Capture the cell that displays the provided text and extract its [X, Y] central coordinate. 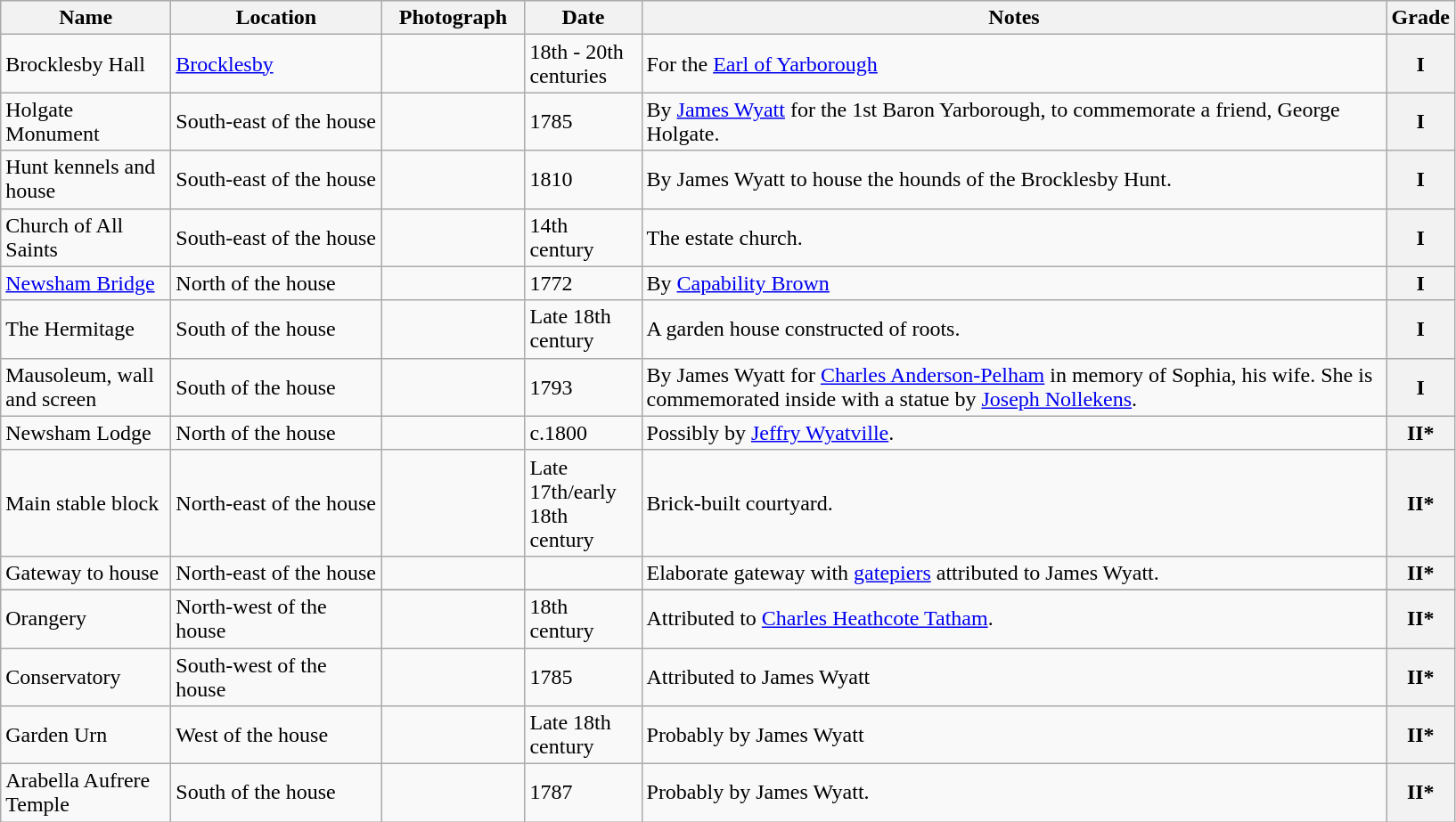
14th century [583, 237]
Main stable block [86, 502]
Brocklesby [276, 64]
By James Wyatt for Charles Anderson-Pelham in memory of Sophia, his wife. She is commemorated inside with a statue by Joseph Nollekens. [1014, 387]
The estate church. [1014, 237]
North-west of the house [276, 618]
The Hermitage [86, 330]
Date [583, 18]
Church of All Saints [86, 237]
Brick-built courtyard. [1014, 502]
By Capability Brown [1014, 283]
18th century [583, 618]
By James Wyatt to house the hounds of the Brocklesby Hunt. [1014, 180]
For the Earl of Yarborough [1014, 64]
Photograph [453, 18]
Mausoleum, wall and screen [86, 387]
Attributed to James Wyatt [1014, 677]
Arabella Aufrere Temple [86, 793]
Probably by James Wyatt. [1014, 793]
South-west of the house [276, 677]
Possibly by Jeffry Wyatville. [1014, 433]
1810 [583, 180]
Attributed to Charles Heathcote Tatham. [1014, 618]
Elaborate gateway with gatepiers attributed to James Wyatt. [1014, 573]
c.1800 [583, 433]
1793 [583, 387]
Newsham Bridge [86, 283]
West of the house [276, 736]
Holgate Monument [86, 121]
Probably by James Wyatt [1014, 736]
Gateway to house [86, 573]
Brocklesby Hall [86, 64]
Garden Urn [86, 736]
Conservatory [86, 677]
Late 17th/early 18th century [583, 502]
Newsham Lodge [86, 433]
18th - 20th centuries [583, 64]
Hunt kennels and house [86, 180]
Name [86, 18]
A garden house constructed of roots. [1014, 330]
1772 [583, 283]
Grade [1420, 18]
Notes [1014, 18]
Location [276, 18]
1787 [583, 793]
By James Wyatt for the 1st Baron Yarborough, to commemorate a friend, George Holgate. [1014, 121]
Orangery [86, 618]
